Search for the cell housing the specified text and yield its [x, y] center coordinate. 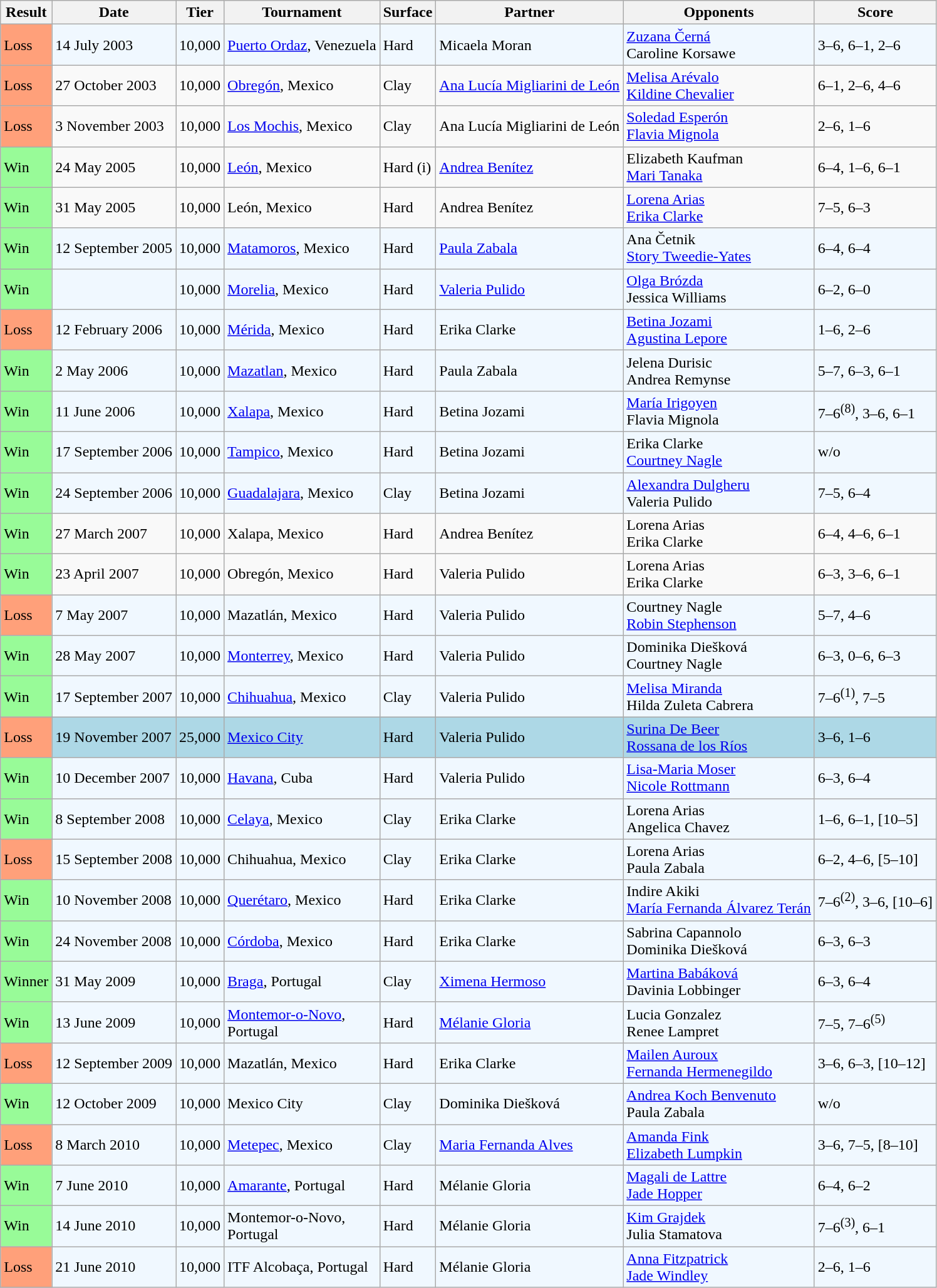
Soledad Esperón Flavia Mignola [719, 126]
Mazatlan, Mexico [302, 371]
3–6, 6–1, 2–6 [875, 45]
Los Mochis, Mexico [302, 126]
Opponents [719, 13]
Tournament [302, 13]
Jelena Durisic Andrea Remynse [719, 371]
Magali de Lattre Jade Hopper [719, 1186]
1–6, 2–6 [875, 329]
14 June 2010 [114, 1226]
14 July 2003 [114, 45]
19 November 2007 [114, 738]
24 November 2008 [114, 940]
Amanda Fink Elizabeth Lumpkin [719, 1145]
3–6, 1–6 [875, 738]
6–2, 6–0 [875, 289]
Winner [26, 982]
Guadalajara, Mexico [302, 492]
Olga Brózda Jessica Williams [719, 289]
Braga, Portugal [302, 982]
Date [114, 13]
23 April 2007 [114, 575]
7–5, 6–3 [875, 208]
Erika Clarke Courtney Nagle [719, 452]
Matamoros, Mexico [302, 248]
6–3, 3–6, 6–1 [875, 575]
Tampico, Mexico [302, 452]
3 November 2003 [114, 126]
15 September 2008 [114, 859]
Result [26, 13]
Partner [530, 13]
Melisa Arévalo Kildine Chevalier [719, 85]
Sabrina Capannolo Dominika Diešková [719, 940]
Elizabeth Kaufman Mari Tanaka [719, 167]
Zuzana Černá Caroline Korsawe [719, 45]
12 September 2009 [114, 1063]
8 March 2010 [114, 1145]
25,000 [200, 738]
11 June 2006 [114, 411]
6–3, 0–6, 6–3 [875, 656]
31 May 2009 [114, 982]
Hard (i) [408, 167]
Surface [408, 13]
1–6, 6–1, [10–5] [875, 819]
Morelia, Mexico [302, 289]
7–5, 7–6(5) [875, 1022]
Melisa Miranda Hilda Zuleta Cabrera [719, 696]
Martina Babáková Davinia Lobbinger [719, 982]
Mérida, Mexico [302, 329]
Lucia Gonzalez Renee Lampret [719, 1022]
Kim Grajdek Julia Stamatova [719, 1226]
5–7, 4–6 [875, 615]
7–6(1), 7–5 [875, 696]
Metepec, Mexico [302, 1145]
7–5, 6–4 [875, 492]
10 November 2008 [114, 900]
Anna Fitzpatrick Jade Windley [719, 1267]
6–4, 6–4 [875, 248]
Betina Jozami Agustina Lepore [719, 329]
7–6(2), 3–6, [10–6] [875, 900]
6–1, 2–6, 4–6 [875, 85]
13 June 2009 [114, 1022]
24 May 2005 [114, 167]
Courtney Nagle Robin Stephenson [719, 615]
Maria Fernanda Alves [530, 1145]
10 December 2007 [114, 778]
Havana, Cuba [302, 778]
Alexandra Dulgheru Valeria Pulido [719, 492]
Dominika Diešková [530, 1103]
12 September 2005 [114, 248]
3–6, 7–5, [8–10] [875, 1145]
Tier [200, 13]
28 May 2007 [114, 656]
María Irigoyen Flavia Mignola [719, 411]
Córdoba, Mexico [302, 940]
2 May 2006 [114, 371]
7–6(3), 6–1 [875, 1226]
21 June 2010 [114, 1267]
17 September 2006 [114, 452]
27 October 2003 [114, 85]
7 June 2010 [114, 1186]
6–4, 4–6, 6–1 [875, 533]
6–2, 4–6, [5–10] [875, 859]
7 May 2007 [114, 615]
Score [875, 13]
3–6, 6–3, [10–12] [875, 1063]
Andrea Koch Benvenuto Paula Zabala [719, 1103]
27 March 2007 [114, 533]
6–4, 6–2 [875, 1186]
8 September 2008 [114, 819]
12 February 2006 [114, 329]
Surina De Beer Rossana de los Ríos [719, 738]
12 October 2009 [114, 1103]
Indire Akiki María Fernanda Álvarez Terán [719, 900]
5–7, 6–3, 6–1 [875, 371]
Lisa-Maria Moser Nicole Rottmann [719, 778]
Ximena Hermoso [530, 982]
31 May 2005 [114, 208]
Querétaro, Mexico [302, 900]
Amarante, Portugal [302, 1186]
Dominika Diešková Courtney Nagle [719, 656]
Puerto Ordaz, Venezuela [302, 45]
ITF Alcobaça, Portugal [302, 1267]
Lorena Arias Angelica Chavez [719, 819]
Celaya, Mexico [302, 819]
17 September 2007 [114, 696]
Lorena Arias Paula Zabala [719, 859]
7–6(8), 3–6, 6–1 [875, 411]
Ana Četnik Story Tweedie-Yates [719, 248]
Mailen Auroux Fernanda Hermenegildo [719, 1063]
24 September 2006 [114, 492]
Monterrey, Mexico [302, 656]
6–3, 6–3 [875, 940]
6–4, 1–6, 6–1 [875, 167]
Micaela Moran [530, 45]
